Pinpoint the cell where the given text exists, returning its [X, Y] midpoint coordinate. 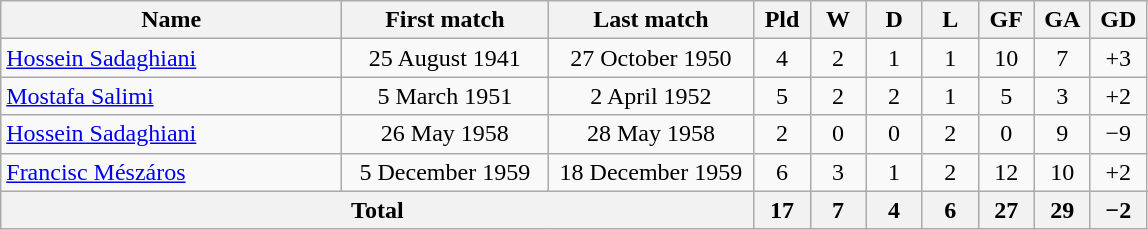
+3 [1118, 58]
5 December 1959 [445, 172]
L [950, 20]
28 May 1958 [651, 134]
W [838, 20]
5 March 1951 [445, 96]
GD [1118, 20]
Total [378, 210]
−2 [1118, 210]
GF [1006, 20]
Pld [782, 20]
18 December 1959 [651, 172]
9 [1062, 134]
29 [1062, 210]
26 May 1958 [445, 134]
GA [1062, 20]
2 April 1952 [651, 96]
12 [1006, 172]
−9 [1118, 134]
17 [782, 210]
Mostafa Salimi [172, 96]
Name [172, 20]
D [894, 20]
Francisc Mészáros [172, 172]
Last match [651, 20]
27 October 1950 [651, 58]
25 August 1941 [445, 58]
27 [1006, 210]
First match [445, 20]
